Pinpoint the cell where the given text exists, returning its [x, y] midpoint coordinate. 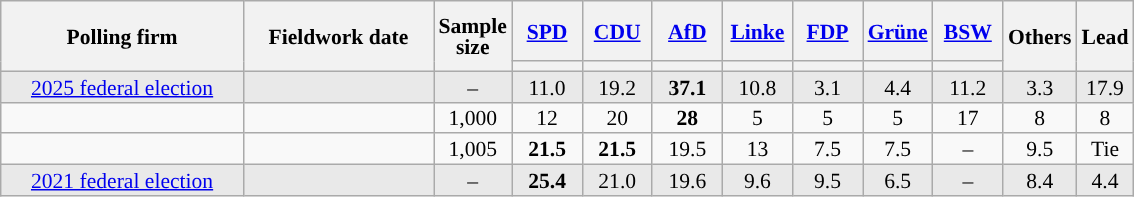
AfD [687, 31]
19.6 [687, 180]
11.2 [968, 86]
8.4 [1040, 180]
Samplesize [473, 36]
17 [968, 118]
SPD [547, 31]
9.6 [757, 180]
Tie [1106, 150]
13 [757, 150]
12 [547, 118]
Fieldwork date [338, 36]
3.1 [827, 86]
Linke [757, 31]
21.0 [617, 180]
1,005 [473, 150]
10.8 [757, 86]
17.9 [1106, 86]
FDP [827, 31]
BSW [968, 31]
Others [1040, 36]
1,000 [473, 118]
28 [687, 118]
Grüne [898, 31]
2025 federal election [122, 86]
19.5 [687, 150]
Lead [1106, 36]
19.2 [617, 86]
CDU [617, 31]
2021 federal election [122, 180]
Polling firm [122, 36]
3.3 [1040, 86]
25.4 [547, 180]
11.0 [547, 86]
20 [617, 118]
37.1 [687, 86]
6.5 [898, 180]
